Provide the [X, Y] coordinate of the cell's center where the given text is located.  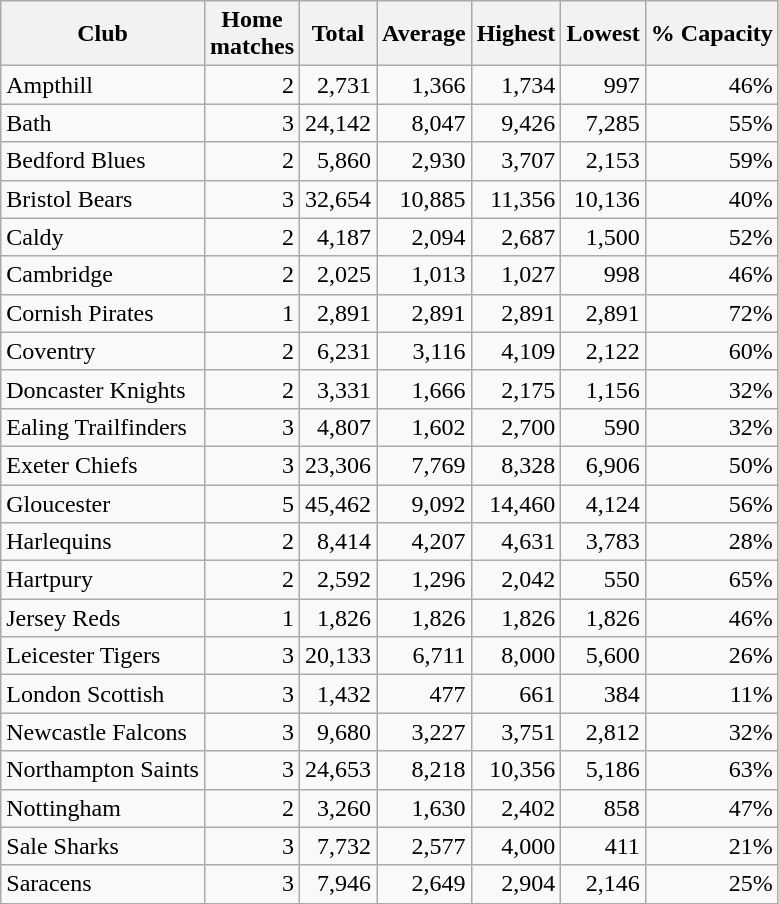
2,700 [516, 427]
10,136 [603, 199]
Gloucester [103, 503]
Cornish Pirates [103, 313]
Harlequins [103, 542]
2,402 [516, 808]
3,260 [338, 808]
1,734 [516, 85]
Ealing Trailfinders [103, 427]
Highest [516, 34]
14,460 [516, 503]
3,227 [424, 732]
1,013 [424, 275]
1,500 [603, 237]
997 [603, 85]
477 [424, 694]
3,751 [516, 732]
4,000 [516, 846]
5 [252, 503]
23,306 [338, 465]
2,904 [516, 884]
2,042 [516, 580]
2,812 [603, 732]
London Scottish [103, 694]
2,153 [603, 161]
Cambridge [103, 275]
56% [712, 503]
11% [712, 694]
590 [603, 427]
Exeter Chiefs [103, 465]
Lowest [603, 34]
25% [712, 884]
8,047 [424, 123]
661 [516, 694]
1,602 [424, 427]
1,666 [424, 389]
72% [712, 313]
Bristol Bears [103, 199]
47% [712, 808]
6,711 [424, 656]
Average [424, 34]
1,156 [603, 389]
24,653 [338, 770]
Bedford Blues [103, 161]
2,025 [338, 275]
10,356 [516, 770]
Bath [103, 123]
2,122 [603, 351]
Caldy [103, 237]
4,124 [603, 503]
4,807 [338, 427]
Coventry [103, 351]
8,414 [338, 542]
28% [712, 542]
21% [712, 846]
24,142 [338, 123]
Jersey Reds [103, 618]
Northampton Saints [103, 770]
7,285 [603, 123]
5,860 [338, 161]
3,331 [338, 389]
4,187 [338, 237]
9,680 [338, 732]
Doncaster Knights [103, 389]
63% [712, 770]
2,577 [424, 846]
2,731 [338, 85]
4,631 [516, 542]
2,930 [424, 161]
Newcastle Falcons [103, 732]
8,218 [424, 770]
384 [603, 694]
Nottingham [103, 808]
Ampthill [103, 85]
10,885 [424, 199]
Club [103, 34]
9,426 [516, 123]
26% [712, 656]
Homematches [252, 34]
Hartpury [103, 580]
1,296 [424, 580]
55% [712, 123]
858 [603, 808]
Leicester Tigers [103, 656]
8,328 [516, 465]
4,207 [424, 542]
7,946 [338, 884]
32,654 [338, 199]
11,356 [516, 199]
2,175 [516, 389]
5,600 [603, 656]
4,109 [516, 351]
20,133 [338, 656]
3,707 [516, 161]
Saracens [103, 884]
% Capacity [712, 34]
2,687 [516, 237]
52% [712, 237]
1,432 [338, 694]
45,462 [338, 503]
60% [712, 351]
2,592 [338, 580]
3,116 [424, 351]
40% [712, 199]
1,630 [424, 808]
7,769 [424, 465]
1,366 [424, 85]
3,783 [603, 542]
998 [603, 275]
Sale Sharks [103, 846]
9,092 [424, 503]
59% [712, 161]
Total [338, 34]
65% [712, 580]
2,094 [424, 237]
6,231 [338, 351]
411 [603, 846]
5,186 [603, 770]
2,649 [424, 884]
50% [712, 465]
2,146 [603, 884]
7,732 [338, 846]
550 [603, 580]
8,000 [516, 656]
1,027 [516, 275]
6,906 [603, 465]
